Identify which cell holds the provided text, then report its [x, y] central coordinate. 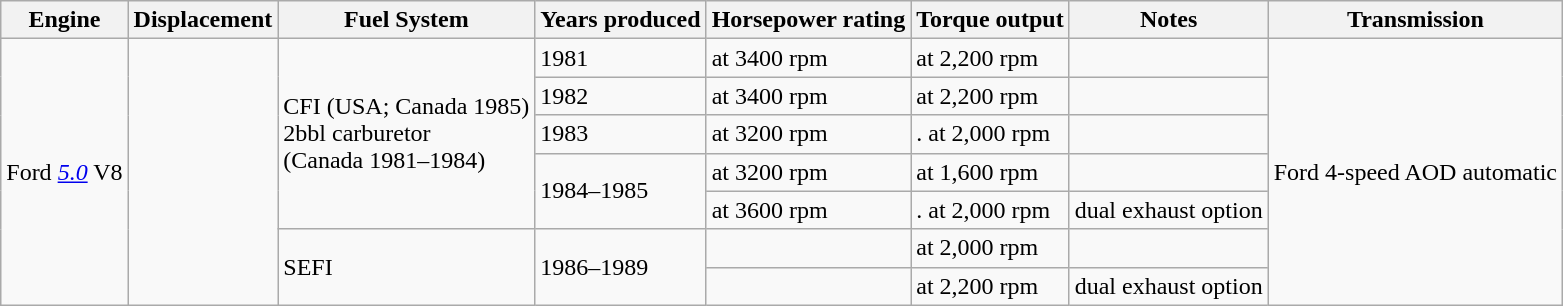
1984–1985 [620, 191]
Transmission [1415, 20]
Engine [64, 20]
Displacement [203, 20]
at 3600 rpm [808, 210]
Ford 4-speed AOD automatic [1415, 172]
Fuel System [406, 20]
Years produced [620, 20]
at 2,000 rpm [990, 248]
CFI (USA; Canada 1985)2bbl carburetor(Canada 1981–1984) [406, 134]
1982 [620, 96]
1986–1989 [620, 267]
Notes [1168, 20]
1983 [620, 134]
Ford 5.0 V8 [64, 172]
SEFI [406, 267]
at 1,600 rpm [990, 172]
Horsepower rating [808, 20]
Torque output [990, 20]
1981 [620, 58]
